Output the [x, y] coordinate of the center of the cell containing the given text.  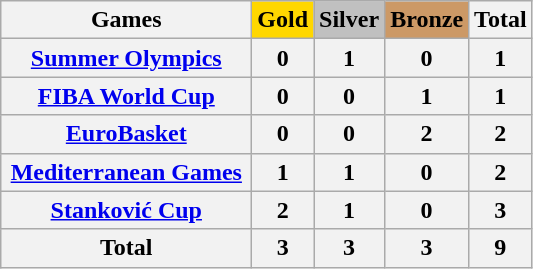
9 [501, 248]
Mediterranean Games [126, 172]
Stanković Cup [126, 210]
Summer Olympics [126, 58]
FIBA World Cup [126, 96]
Silver [350, 20]
Gold [283, 20]
EuroBasket [126, 134]
Games [126, 20]
Bronze [427, 20]
